Locate the cell with the specified text and output its (x, y) center coordinate. 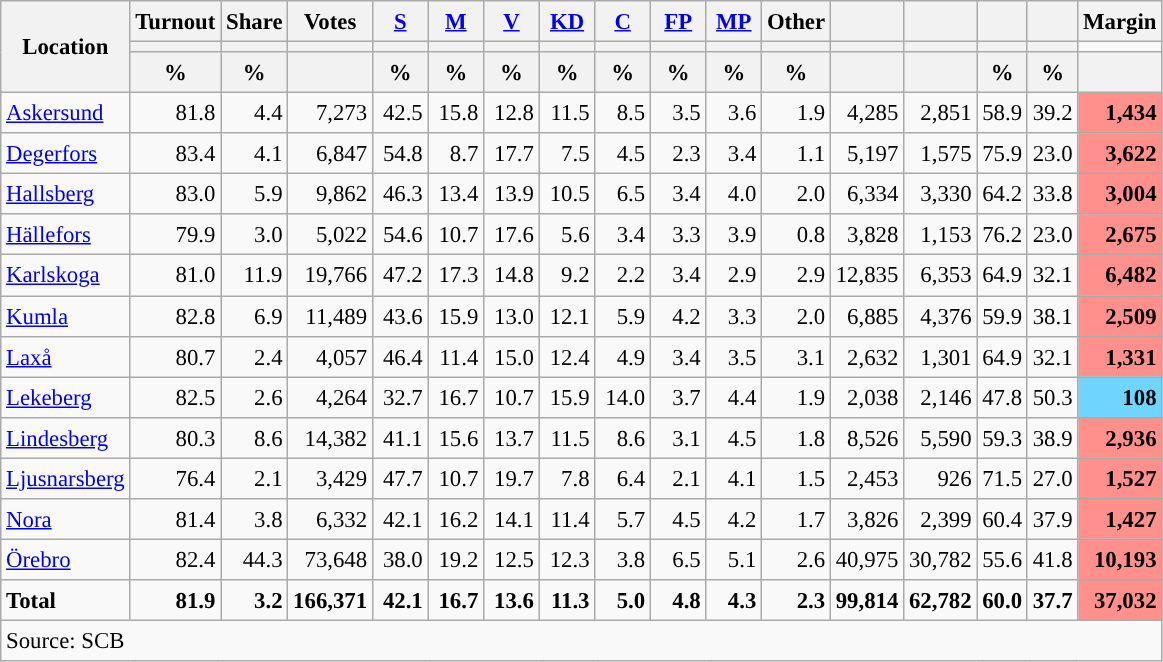
3.7 (678, 398)
13.9 (512, 194)
1.8 (796, 438)
50.3 (1052, 398)
6,353 (940, 276)
11.3 (567, 600)
2,509 (1120, 316)
9.2 (567, 276)
60.4 (1002, 520)
11,489 (330, 316)
81.4 (176, 520)
6.9 (254, 316)
1,527 (1120, 478)
Laxå (66, 356)
11.9 (254, 276)
12,835 (866, 276)
V (512, 22)
Nora (66, 520)
Location (66, 47)
Source: SCB (582, 640)
5.1 (734, 560)
7.5 (567, 154)
4,264 (330, 398)
1.7 (796, 520)
17.6 (512, 234)
4.3 (734, 600)
Ljusnarsberg (66, 478)
1,331 (1120, 356)
KD (567, 22)
6,847 (330, 154)
82.4 (176, 560)
13.4 (456, 194)
5,022 (330, 234)
Lindesberg (66, 438)
82.5 (176, 398)
6,885 (866, 316)
1,153 (940, 234)
17.7 (512, 154)
12.3 (567, 560)
17.3 (456, 276)
S (400, 22)
46.4 (400, 356)
81.9 (176, 600)
14.0 (623, 398)
5,197 (866, 154)
59.9 (1002, 316)
12.8 (512, 114)
58.9 (1002, 114)
43.6 (400, 316)
3.2 (254, 600)
3,828 (866, 234)
8,526 (866, 438)
108 (1120, 398)
14,382 (330, 438)
19.7 (512, 478)
10,193 (1120, 560)
3,004 (1120, 194)
82.8 (176, 316)
71.5 (1002, 478)
Total (66, 600)
4,057 (330, 356)
62,782 (940, 600)
12.4 (567, 356)
41.1 (400, 438)
41.8 (1052, 560)
6,332 (330, 520)
2,146 (940, 398)
99,814 (866, 600)
5,590 (940, 438)
32.7 (400, 398)
42.5 (400, 114)
60.0 (1002, 600)
9,862 (330, 194)
38.1 (1052, 316)
15.6 (456, 438)
FP (678, 22)
1.5 (796, 478)
8.5 (623, 114)
Askersund (66, 114)
Hällefors (66, 234)
37,032 (1120, 600)
6,334 (866, 194)
4.0 (734, 194)
55.6 (1002, 560)
37.9 (1052, 520)
926 (940, 478)
1.1 (796, 154)
3.0 (254, 234)
4.9 (623, 356)
81.8 (176, 114)
3.9 (734, 234)
2,851 (940, 114)
Örebro (66, 560)
Share (254, 22)
166,371 (330, 600)
14.1 (512, 520)
5.7 (623, 520)
15.8 (456, 114)
76.4 (176, 478)
79.9 (176, 234)
6,482 (1120, 276)
3,330 (940, 194)
2,936 (1120, 438)
19,766 (330, 276)
1,434 (1120, 114)
19.2 (456, 560)
7.8 (567, 478)
14.8 (512, 276)
64.2 (1002, 194)
54.6 (400, 234)
Turnout (176, 22)
2.2 (623, 276)
13.0 (512, 316)
83.4 (176, 154)
33.8 (1052, 194)
1,301 (940, 356)
Kumla (66, 316)
4,285 (866, 114)
13.6 (512, 600)
47.8 (1002, 398)
54.8 (400, 154)
15.0 (512, 356)
44.3 (254, 560)
Karlskoga (66, 276)
5.6 (567, 234)
7,273 (330, 114)
Hallsberg (66, 194)
13.7 (512, 438)
3,826 (866, 520)
12.5 (512, 560)
Votes (330, 22)
80.7 (176, 356)
8.7 (456, 154)
M (456, 22)
47.2 (400, 276)
16.2 (456, 520)
81.0 (176, 276)
76.2 (1002, 234)
38.9 (1052, 438)
2,675 (1120, 234)
83.0 (176, 194)
1,575 (940, 154)
Degerfors (66, 154)
3.6 (734, 114)
2,038 (866, 398)
0.8 (796, 234)
2.4 (254, 356)
5.0 (623, 600)
4.8 (678, 600)
37.7 (1052, 600)
1,427 (1120, 520)
30,782 (940, 560)
Margin (1120, 22)
27.0 (1052, 478)
75.9 (1002, 154)
MP (734, 22)
59.3 (1002, 438)
10.5 (567, 194)
6.4 (623, 478)
40,975 (866, 560)
C (623, 22)
39.2 (1052, 114)
46.3 (400, 194)
38.0 (400, 560)
3,429 (330, 478)
73,648 (330, 560)
2,399 (940, 520)
4,376 (940, 316)
Lekeberg (66, 398)
12.1 (567, 316)
3,622 (1120, 154)
80.3 (176, 438)
2,632 (866, 356)
47.7 (400, 478)
Other (796, 22)
2,453 (866, 478)
